Output the [X, Y] coordinate of the center of the cell containing the given text.  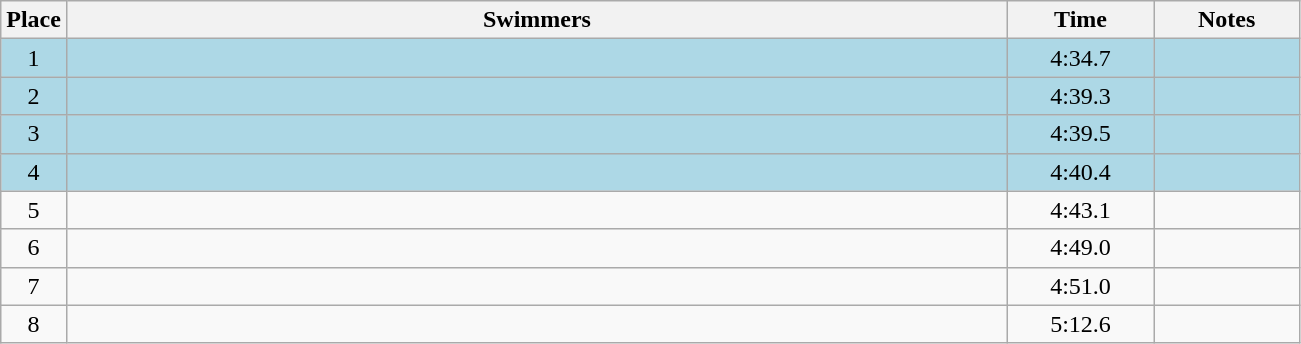
4:39.3 [1081, 96]
4 [34, 172]
4:39.5 [1081, 134]
Place [34, 20]
Swimmers [536, 20]
5:12.6 [1081, 324]
1 [34, 58]
4:51.0 [1081, 286]
8 [34, 324]
7 [34, 286]
4:43.1 [1081, 210]
2 [34, 96]
3 [34, 134]
4:40.4 [1081, 172]
4:34.7 [1081, 58]
6 [34, 248]
4:49.0 [1081, 248]
5 [34, 210]
Notes [1227, 20]
Time [1081, 20]
